Determine the [x, y] coordinate at the center of the cell enclosing the given text.  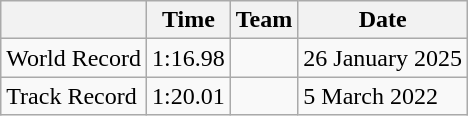
1:20.01 [189, 96]
Team [264, 20]
26 January 2025 [383, 58]
Date [383, 20]
5 March 2022 [383, 96]
Track Record [74, 96]
World Record [74, 58]
Time [189, 20]
1:16.98 [189, 58]
